From the cell containing the given text, extract its center point as (X, Y) coordinate. 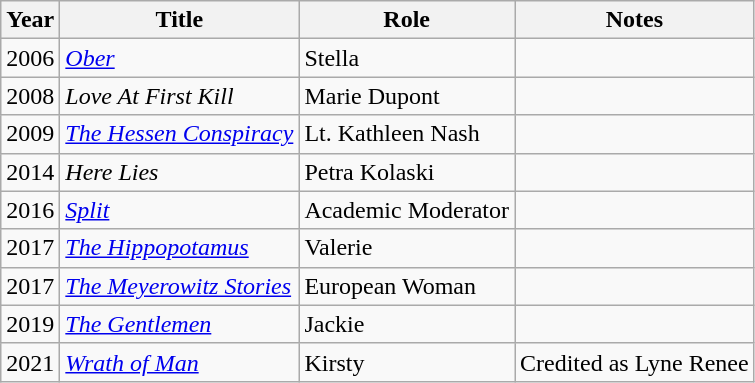
2009 (30, 134)
The Hessen Conspiracy (180, 134)
Stella (407, 58)
Year (30, 20)
Jackie (407, 324)
Kirsty (407, 362)
2016 (30, 210)
Here Lies (180, 172)
European Woman (407, 286)
Role (407, 20)
2014 (30, 172)
Love At First Kill (180, 96)
Academic Moderator (407, 210)
The Gentlemen (180, 324)
Ober (180, 58)
Valerie (407, 248)
Split (180, 210)
2006 (30, 58)
2008 (30, 96)
The Meyerowitz Stories (180, 286)
Lt. Kathleen Nash (407, 134)
Petra Kolaski (407, 172)
The Hippopotamus (180, 248)
Wrath of Man (180, 362)
Title (180, 20)
Marie Dupont (407, 96)
2021 (30, 362)
Credited as Lyne Renee (634, 362)
2019 (30, 324)
Notes (634, 20)
